Detect which cell encompasses the target text, then output its (X, Y) center coordinate. 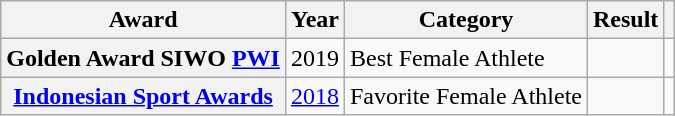
Favorite Female Athlete (466, 96)
2019 (314, 58)
Golden Award SIWO PWI (144, 58)
Year (314, 20)
Result (625, 20)
2018 (314, 96)
Best Female Athlete (466, 58)
Award (144, 20)
Indonesian Sport Awards (144, 96)
Category (466, 20)
